Provide the (x, y) coordinate of the cell's center where the given text is located.  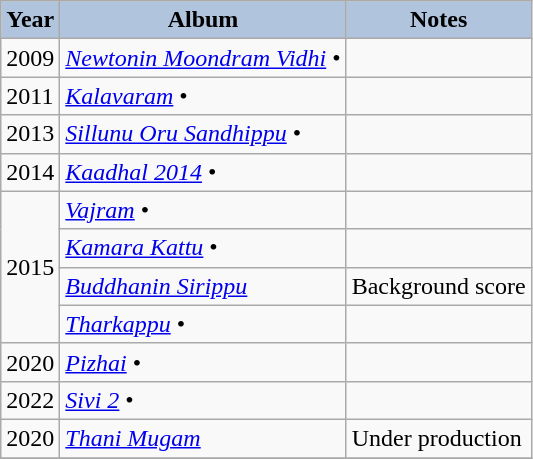
Pizhai • (203, 362)
2014 (30, 172)
Vajram • (203, 210)
Sillunu Oru Sandhippu • (203, 134)
Under production (438, 438)
Album (203, 20)
Thani Mugam (203, 438)
2011 (30, 96)
Year (30, 20)
2015 (30, 267)
Notes (438, 20)
2022 (30, 400)
2013 (30, 134)
Sivi 2 • (203, 400)
Background score (438, 286)
Kamara Kattu • (203, 248)
Newtonin Moondram Vidhi • (203, 58)
Kalavaram • (203, 96)
Kaadhal 2014 • (203, 172)
2009 (30, 58)
Tharkappu • (203, 324)
Buddhanin Sirippu (203, 286)
